Find where the given text appears and provide that cell's center as (x, y) coordinate. 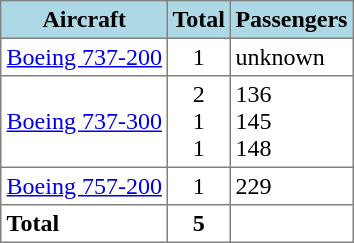
Boeing 737-300 (84, 122)
Boeing 757-200 (84, 186)
136145148 (291, 122)
5 (198, 224)
unknown (291, 57)
Boeing 737-200 (84, 57)
211 (198, 122)
229 (291, 186)
Aircraft (84, 20)
Passengers (291, 20)
